Pinpoint the cell where the given text exists, returning its (x, y) midpoint coordinate. 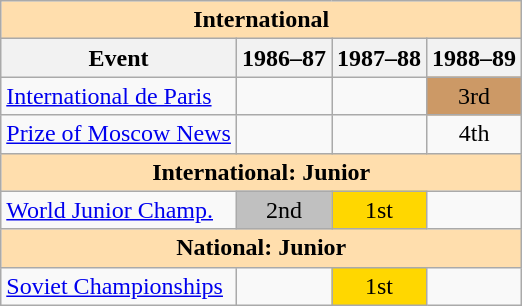
1986–87 (284, 58)
National: Junior (262, 248)
1988–89 (474, 58)
International: Junior (262, 172)
Soviet Championships (119, 286)
4th (474, 134)
3rd (474, 96)
Event (119, 58)
International de Paris (119, 96)
2nd (284, 210)
International (262, 20)
World Junior Champ. (119, 210)
1987–88 (380, 58)
Prize of Moscow News (119, 134)
